Scan for the cell matching the given text and deliver its [x, y] coordinate at center. 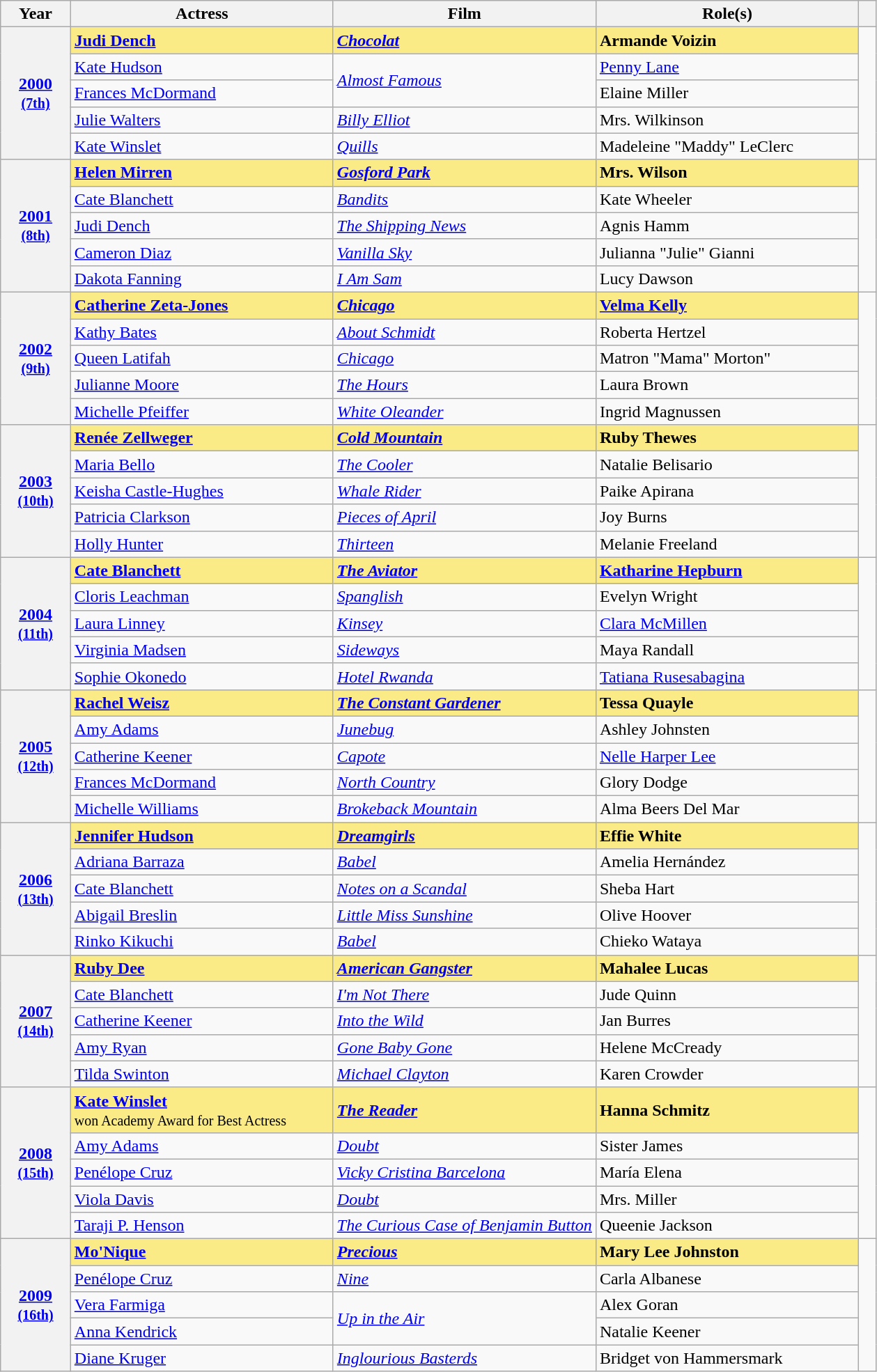
Tatiana Rusesabagina [727, 676]
Alma Beers Del Mar [727, 809]
Chieko Wataya [727, 942]
Ashley Johnsten [727, 729]
Into the Wild [464, 1021]
Little Miss Sunshine [464, 915]
Abigail Breslin [202, 915]
Laura Brown [727, 385]
Spanglish [464, 597]
Holly Hunter [202, 544]
2008(15th) [36, 1163]
Jan Burres [727, 1021]
Mary Lee Johnston [727, 1252]
Armande Voizin [727, 40]
The Shipping News [464, 226]
I Am Sam [464, 279]
Kate Wheeler [727, 199]
Precious [464, 1252]
Vicky Cristina Barcelona [464, 1172]
Lucy Dawson [727, 279]
Michelle Williams [202, 809]
Helen Mirren [202, 173]
Viola Davis [202, 1199]
Rinko Kikuchi [202, 942]
Bridget von Hammersmark [727, 1358]
Quills [464, 146]
Laura Linney [202, 623]
Cloris Leachman [202, 597]
Patricia Clarkson [202, 517]
Vera Farmiga [202, 1305]
Capote [464, 756]
Dreamgirls [464, 836]
Junebug [464, 729]
Jude Quinn [727, 995]
2009(16th) [36, 1305]
Agnis Hamm [727, 226]
Billy Elliot [464, 120]
Tilda Swinton [202, 1074]
Julianne Moore [202, 385]
The Curious Case of Benjamin Button [464, 1226]
2001(8th) [36, 226]
The Constant Gardener [464, 703]
2004(11th) [36, 623]
The Hours [464, 385]
Madeleine "Maddy" LeClerc [727, 146]
Matron "Mama" Morton" [727, 359]
Thirteen [464, 544]
Kate Winslet [202, 146]
Almost Famous [464, 80]
Actress [202, 14]
Vanilla Sky [464, 252]
About Schmidt [464, 332]
Anna Kendrick [202, 1332]
Pieces of April [464, 517]
Ingrid Magnussen [727, 412]
2005(12th) [36, 756]
Dakota Fanning [202, 279]
Velma Kelly [727, 305]
White Oleander [464, 412]
Michelle Pfeiffer [202, 412]
Renée Zellweger [202, 438]
Brokeback Mountain [464, 809]
Melanie Freeland [727, 544]
Nine [464, 1279]
Tessa Quayle [727, 703]
North Country [464, 783]
Alex Goran [727, 1305]
Notes on a Scandal [464, 889]
Inglourious Basterds [464, 1358]
Kinsey [464, 623]
Keisha Castle-Hughes [202, 491]
Glory Dodge [727, 783]
Queenie Jackson [727, 1226]
Kate Winslet won Academy Award for Best Actress [202, 1110]
Mo'Nique [202, 1252]
Film [464, 14]
Virginia Madsen [202, 650]
Gone Baby Gone [464, 1047]
Natalie Keener [727, 1332]
Sophie Okonedo [202, 676]
Mrs. Wilkinson [727, 120]
Julie Walters [202, 120]
Olive Hoover [727, 915]
American Gangster [464, 968]
Adriana Barraza [202, 862]
Gosford Park [464, 173]
2006(13th) [36, 889]
Kathy Bates [202, 332]
2007(14th) [36, 1021]
The Reader [464, 1110]
Sheba Hart [727, 889]
Hotel Rwanda [464, 676]
Role(s) [727, 14]
Bandits [464, 199]
Amelia Hernández [727, 862]
Helene McCready [727, 1047]
Penny Lane [727, 67]
Paike Apirana [727, 491]
Diane Kruger [202, 1358]
Catherine Zeta-Jones [202, 305]
Nelle Harper Lee [727, 756]
María Elena [727, 1172]
Carla Albanese [727, 1279]
Maya Randall [727, 650]
2002(9th) [36, 358]
Queen Latifah [202, 359]
Mahalee Lucas [727, 968]
Julianna "Julie" Gianni [727, 252]
Rachel Weisz [202, 703]
Ruby Dee [202, 968]
Elaine Miller [727, 93]
Clara McMillen [727, 623]
Whale Rider [464, 491]
2003(10th) [36, 491]
Evelyn Wright [727, 597]
Taraji P. Henson [202, 1226]
Year [36, 14]
Amy Ryan [202, 1047]
Cold Mountain [464, 438]
Jennifer Hudson [202, 836]
Kate Hudson [202, 67]
Sideways [464, 650]
2000(7th) [36, 93]
Sister James [727, 1146]
Mrs. Wilson [727, 173]
Hanna Schmitz [727, 1110]
Maria Bello [202, 465]
Chocolat [464, 40]
The Aviator [464, 570]
Katharine Hepburn [727, 570]
Effie White [727, 836]
The Cooler [464, 465]
Karen Crowder [727, 1074]
Mrs. Miller [727, 1199]
Natalie Belisario [727, 465]
Joy Burns [727, 517]
Roberta Hertzel [727, 332]
I'm Not There [464, 995]
Cameron Diaz [202, 252]
Michael Clayton [464, 1074]
Ruby Thewes [727, 438]
Up in the Air [464, 1318]
